Find where the given text appears and provide that cell's center as [X, Y] coordinate. 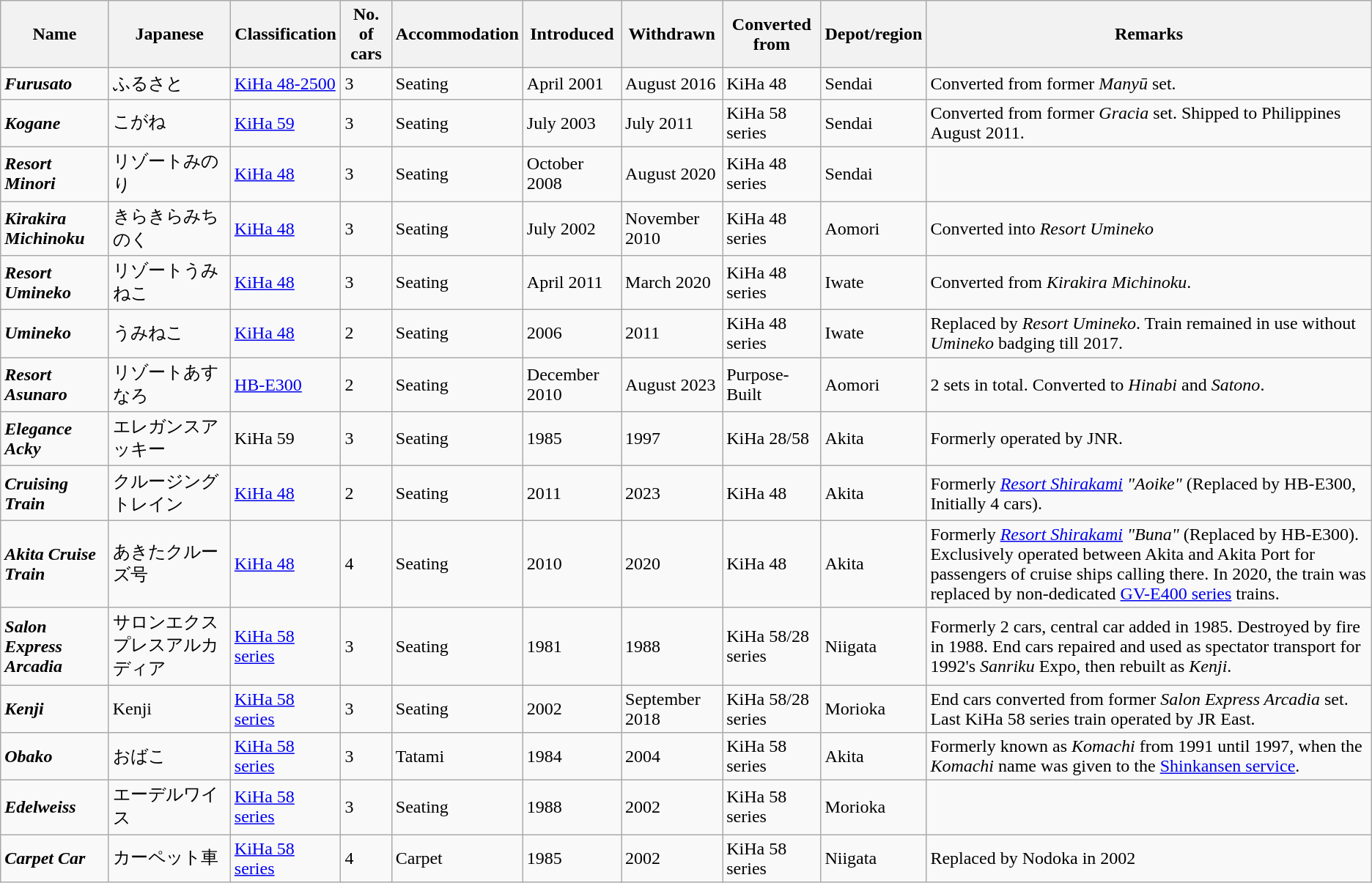
Withdrawn [672, 34]
September 2018 [672, 708]
August 2023 [672, 385]
2 sets in total. Converted to Hinabi and Satono. [1149, 385]
Kogane [54, 123]
2020 [672, 564]
リゾートみのり [169, 174]
Purpose-Built [772, 385]
KiHa 28/58 [772, 439]
Classification [286, 34]
Resort Umineko [54, 283]
2006 [572, 334]
2010 [572, 564]
きらきらみちのく [169, 228]
End cars converted from former Salon Express Arcadia set. Last KiHa 58 series train operated by JR East. [1149, 708]
Name [54, 34]
August 2020 [672, 174]
1997 [672, 439]
エーデルワイス [169, 808]
ふるさと [169, 84]
Resort Asunaro [54, 385]
October 2008 [572, 174]
Formerly known as Komachi from 1991 until 1997, when the Komachi name was given to the Shinkansen service. [1149, 756]
Umineko [54, 334]
Replaced by Resort Umineko. Train remained in use without Umineko badging till 2017. [1149, 334]
Remarks [1149, 34]
こがね [169, 123]
HB-E300 [286, 385]
Edelweiss [54, 808]
April 2011 [572, 283]
リゾートあすなろ [169, 385]
1984 [572, 756]
Japanese [169, 34]
No. of cars [366, 34]
November 2010 [672, 228]
2023 [672, 493]
うみねこ [169, 334]
Introduced [572, 34]
Depot/region [874, 34]
Carpet Car [54, 859]
Replaced by Nodoka in 2002 [1149, 859]
おばこ [169, 756]
March 2020 [672, 283]
Converted into Resort Umineko [1149, 228]
Converted from Kirakira Michinoku. [1149, 283]
エレガンスアッキー [169, 439]
Carpet [457, 859]
リゾートうみねこ [169, 283]
July 2003 [572, 123]
July 2011 [672, 123]
1981 [572, 646]
クルージングトレイン [169, 493]
Converted from former Gracia set. Shipped to Philippines August 2011. [1149, 123]
あきたクルーズ号 [169, 564]
Converted from [772, 34]
2004 [672, 756]
カーペット車 [169, 859]
Kirakira Michinoku [54, 228]
Obako [54, 756]
Converted from former Manyū set. [1149, 84]
Tatami [457, 756]
Resort Minori [54, 174]
Salon Express Arcadia [54, 646]
December 2010 [572, 385]
Elegance Acky [54, 439]
Cruising Train [54, 493]
サロンエクスプレスアルカディア [169, 646]
Formerly operated by JNR. [1149, 439]
July 2002 [572, 228]
August 2016 [672, 84]
April 2001 [572, 84]
Furusato [54, 84]
Formerly Resort Shirakami "Aoike" (Replaced by HB-E300, Initially 4 cars). [1149, 493]
Accommodation [457, 34]
Akita Cruise Train [54, 564]
KiHa 48-2500 [286, 84]
